Provide the [X, Y] coordinate of the cell's center where the given text is located.  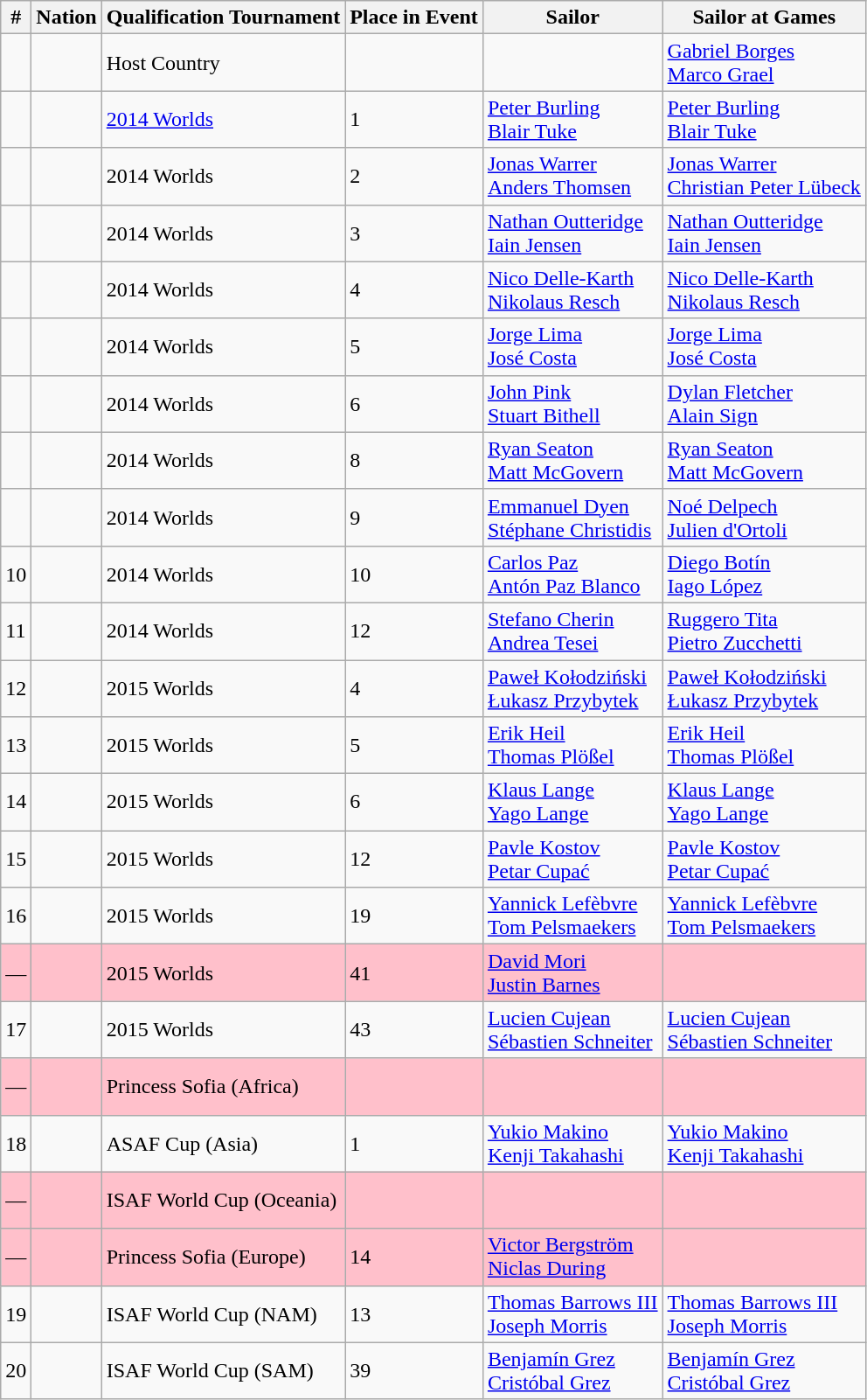
Host Country [223, 63]
Princess Sofia (Europe) [223, 1257]
Ruggero TitaPietro Zucchetti [764, 631]
Noé DelpechJulien d'Ortoli [764, 518]
39 [414, 1371]
Victor BergströmNiclas During [572, 1257]
20 [16, 1371]
43 [414, 1030]
Emmanuel DyenStéphane Christidis [572, 518]
Princess Sofia (Africa) [223, 1086]
3 [414, 233]
ASAF Cup (Asia) [223, 1144]
Sailor at Games [764, 17]
16 [16, 916]
Gabriel BorgesMarco Grael [764, 63]
15 [16, 859]
ISAF World Cup (NAM) [223, 1313]
18 [16, 1144]
Jonas WarrerChristian Peter Lübeck [764, 177]
Sailor [572, 17]
9 [414, 518]
John PinkStuart Bithell [572, 404]
11 [16, 631]
Qualification Tournament [223, 17]
41 [414, 972]
Diego BotínIago López [764, 574]
David MoriJustin Barnes [572, 972]
ISAF World Cup (Oceania) [223, 1200]
Stefano CherinAndrea Tesei [572, 631]
Jonas WarrerAnders Thomsen [572, 177]
Place in Event [414, 17]
2 [414, 177]
8 [414, 460]
# [16, 17]
Nation [66, 17]
17 [16, 1030]
ISAF World Cup (SAM) [223, 1371]
Carlos PazAntón Paz Blanco [572, 574]
Dylan FletcherAlain Sign [764, 404]
